Extract the [X, Y] coordinate from the center of the cell holding the provided text.  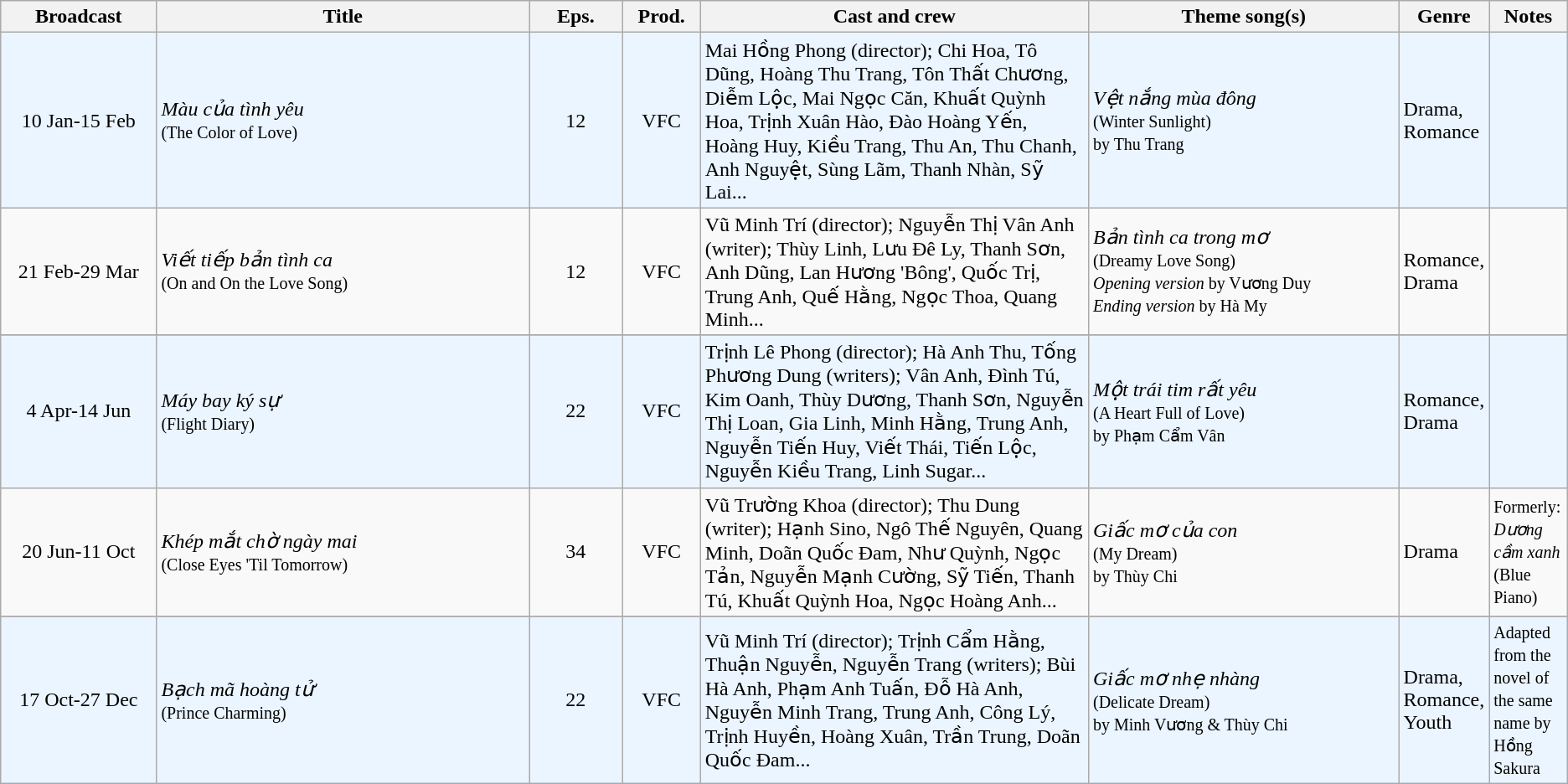
Notes [1529, 17]
Cast and crew [895, 17]
Một trái tim rất yêu (A Heart Full of Love)by Phạm Cẩm Vân [1243, 411]
Adapted from the novel of the same name by Hồng Sakura [1529, 700]
10 Jan-15 Feb [79, 121]
Máy bay ký sự (Flight Diary) [343, 411]
Formerly: Dương cầm xanh (Blue Piano) [1529, 552]
Bản tình ca trong mơ (Dreamy Love Song)Opening version by Vương DuyEnding version by Hà My [1243, 271]
Eps. [576, 17]
Drama [1444, 552]
Bạch mã hoàng tử (Prince Charming) [343, 700]
Theme song(s) [1243, 17]
20 Jun-11 Oct [79, 552]
Giấc mơ của con (My Dream)by Thùy Chi [1243, 552]
Giấc mơ nhẹ nhàng (Delicate Dream)by Minh Vương & Thùy Chi [1243, 700]
Khép mắt chờ ngày mai (Close Eyes 'Til Tomorrow) [343, 552]
21 Feb-29 Mar [79, 271]
Title [343, 17]
Vệt nắng mùa đông (Winter Sunlight)by Thu Trang [1243, 121]
Drama, Romance, Youth [1444, 700]
Màu của tình yêu (The Color of Love) [343, 121]
17 Oct-27 Dec [79, 700]
Prod. [662, 17]
Drama, Romance [1444, 121]
Broadcast [79, 17]
Viết tiếp bản tình ca (On and On the Love Song) [343, 271]
4 Apr-14 Jun [79, 411]
34 [576, 552]
Genre [1444, 17]
